Return [X, Y] of the center of cell containing provided text 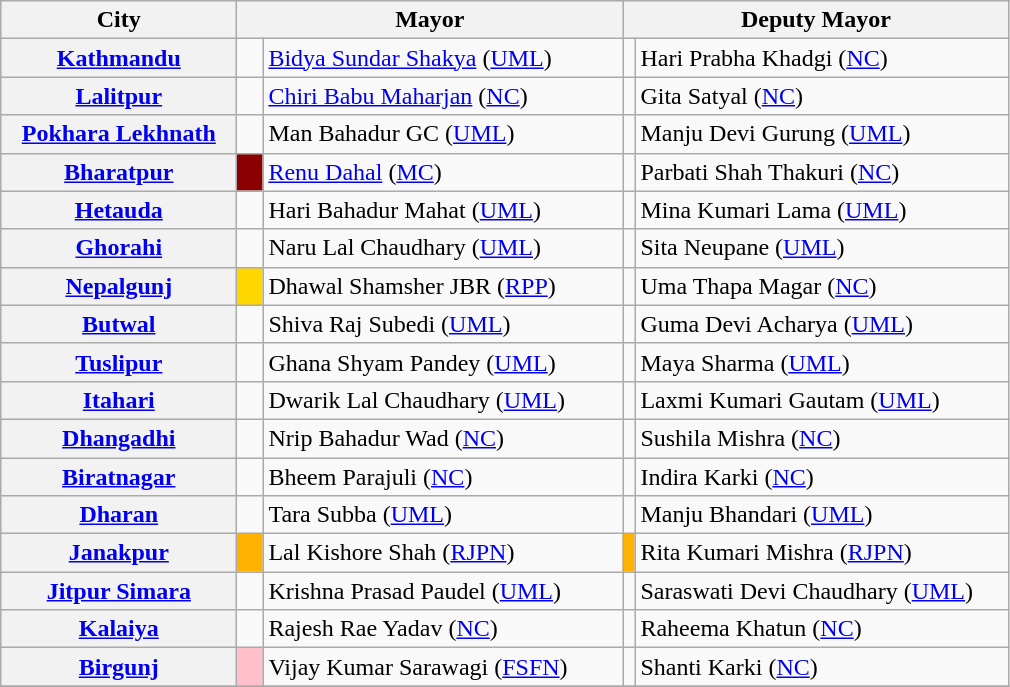
Pokhara Lekhnath [119, 134]
Biratnagar [119, 477]
Manju Bhandari (UML) [822, 515]
Bidya Sundar Shakya (UML) [443, 58]
Mina Kumari Lama (UML) [822, 210]
Dharan [119, 515]
Shanti Karki (NC) [822, 667]
Mayor [430, 20]
Nrip Bahadur Wad (NC) [443, 438]
Dhangadhi [119, 438]
Tuslipur [119, 362]
Janakpur [119, 553]
Hetauda [119, 210]
Jitpur Simara [119, 591]
Hari Prabha Khadgi (NC) [822, 58]
Manju Devi Gurung (UML) [822, 134]
Renu Dahal (MC) [443, 172]
Lalitpur [119, 96]
Rajesh Rae Yadav (NC) [443, 629]
Laxmi Kumari Gautam (UML) [822, 400]
Gita Satyal (NC) [822, 96]
Kalaiya [119, 629]
Naru Lal Chaudhary (UML) [443, 248]
Man Bahadur GC (UML) [443, 134]
Bheem Parajuli (NC) [443, 477]
Indira Karki (NC) [822, 477]
Bharatpur [119, 172]
Rita Kumari Mishra (RJPN) [822, 553]
Lal Kishore Shah (RJPN) [443, 553]
Vijay Kumar Sarawagi (FSFN) [443, 667]
Hari Bahadur Mahat (UML) [443, 210]
Itahari [119, 400]
Saraswati Devi Chaudhary (UML) [822, 591]
Raheema Khatun (NC) [822, 629]
Nepalgunj [119, 286]
Krishna Prasad Paudel (UML) [443, 591]
Tara Subba (UML) [443, 515]
Ghorahi [119, 248]
Kathmandu [119, 58]
Shiva Raj Subedi (UML) [443, 324]
City [119, 20]
Guma Devi Acharya (UML) [822, 324]
Sushila Mishra (NC) [822, 438]
Parbati Shah Thakuri (NC) [822, 172]
Maya Sharma (UML) [822, 362]
Dwarik Lal Chaudhary (UML) [443, 400]
Uma Thapa Magar (NC) [822, 286]
Chiri Babu Maharjan (NC) [443, 96]
Butwal [119, 324]
Dhawal Shamsher JBR (RPP) [443, 286]
Birgunj [119, 667]
Sita Neupane (UML) [822, 248]
Deputy Mayor [816, 20]
Ghana Shyam Pandey (UML) [443, 362]
